Provide the (X, Y) coordinate of the cell's center where the given text is located.  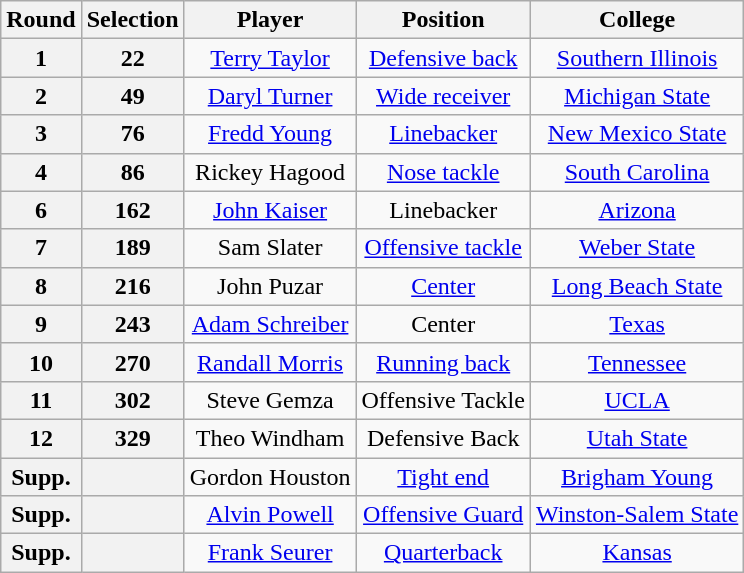
Weber State (636, 248)
4 (41, 172)
Brigham Young (636, 477)
189 (132, 248)
10 (41, 362)
Quarterback (443, 553)
Theo Windham (270, 438)
2 (41, 96)
John Puzar (270, 286)
270 (132, 362)
Rickey Hagood (270, 172)
Terry Taylor (270, 58)
Defensive back (443, 58)
Selection (132, 20)
Offensive Tackle (443, 400)
9 (41, 324)
Position (443, 20)
Tennessee (636, 362)
86 (132, 172)
302 (132, 400)
Offensive tackle (443, 248)
Arizona (636, 210)
22 (132, 58)
Running back (443, 362)
Kansas (636, 553)
College (636, 20)
Steve Gemza (270, 400)
Randall Morris (270, 362)
12 (41, 438)
UCLA (636, 400)
Southern Illinois (636, 58)
Nose tackle (443, 172)
162 (132, 210)
South Carolina (636, 172)
Winston-Salem State (636, 515)
Long Beach State (636, 286)
216 (132, 286)
243 (132, 324)
76 (132, 134)
Gordon Houston (270, 477)
New Mexico State (636, 134)
11 (41, 400)
Offensive Guard (443, 515)
Utah State (636, 438)
Player (270, 20)
6 (41, 210)
Round (41, 20)
Frank Seurer (270, 553)
Fredd Young (270, 134)
8 (41, 286)
329 (132, 438)
John Kaiser (270, 210)
Texas (636, 324)
1 (41, 58)
Adam Schreiber (270, 324)
3 (41, 134)
Tight end (443, 477)
Alvin Powell (270, 515)
Wide receiver (443, 96)
Defensive Back (443, 438)
Michigan State (636, 96)
Daryl Turner (270, 96)
Sam Slater (270, 248)
7 (41, 248)
49 (132, 96)
